Identify which cell holds the provided text, then report its [x, y] central coordinate. 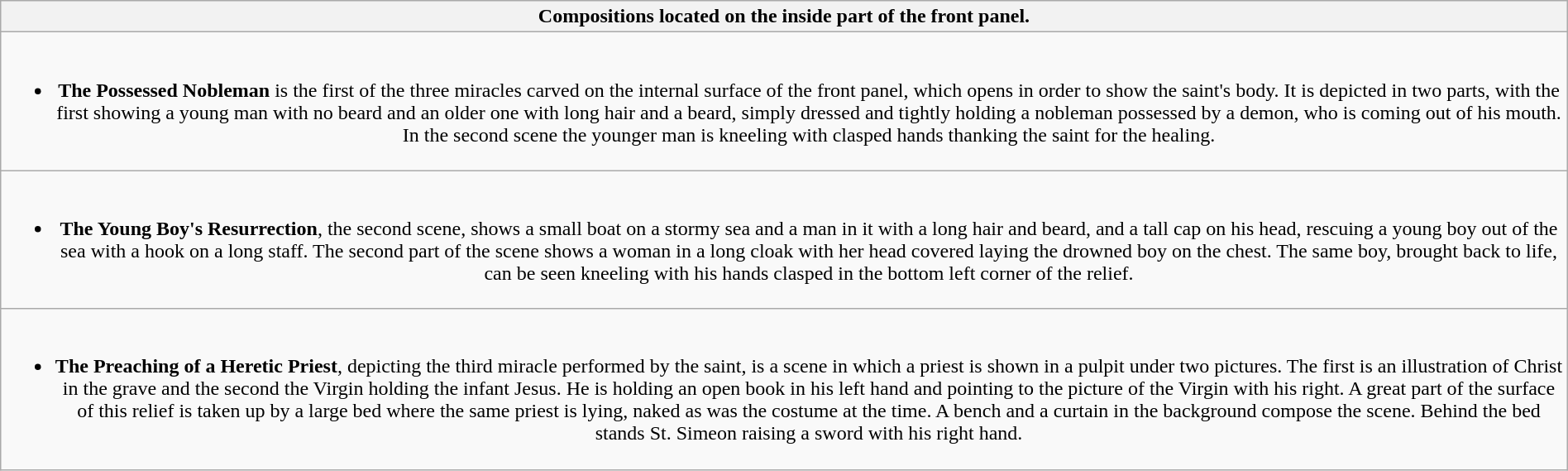
Compositions located on the inside part of the front panel. [784, 17]
